Provide the (x, y) coordinate of the cell's center where the given text is located.  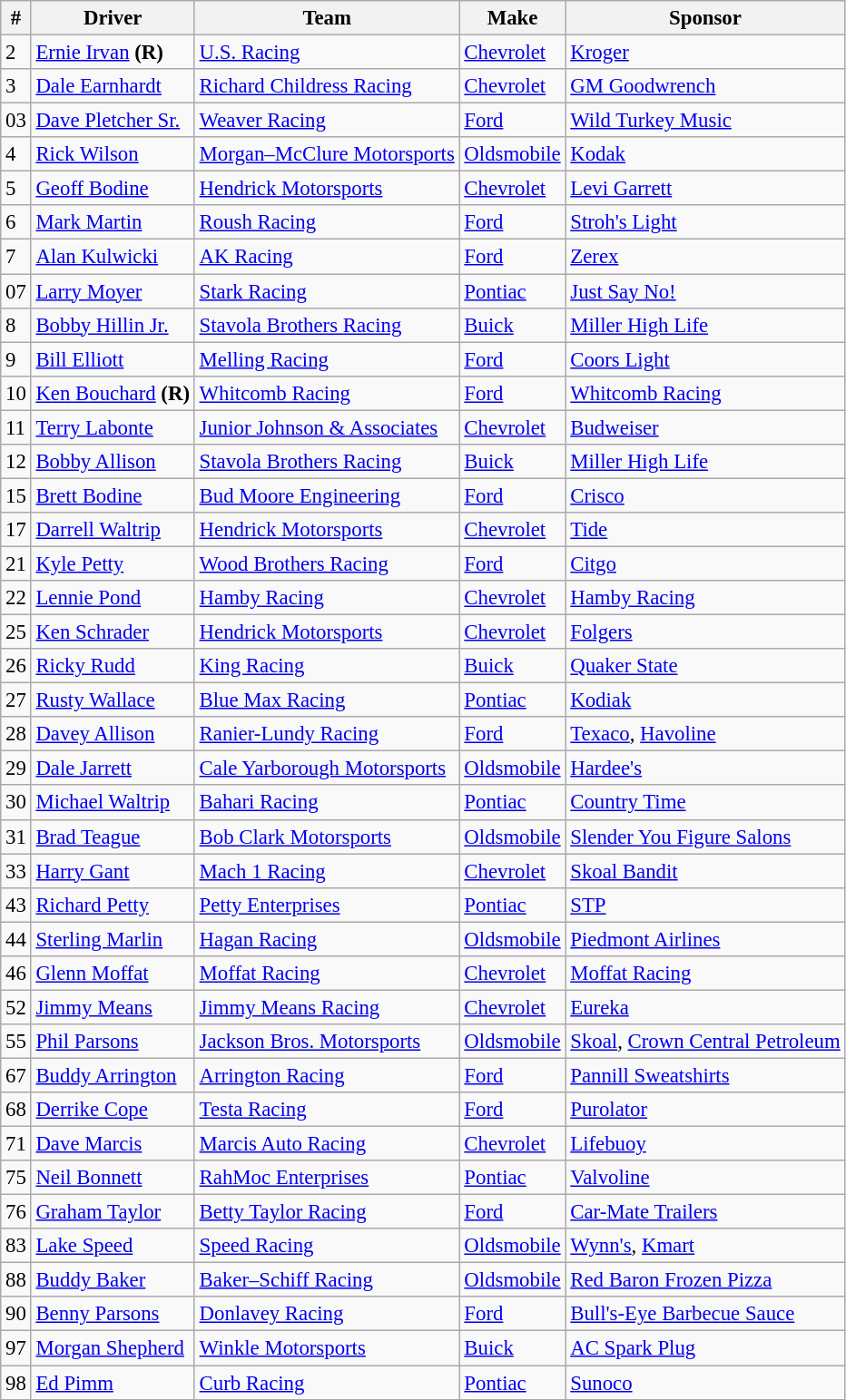
Buddy Baker (113, 1280)
Buddy Arrington (113, 1075)
Pannill Sweatshirts (705, 1075)
6 (16, 222)
Kroger (705, 53)
22 (16, 598)
Lifebuoy (705, 1144)
Glenn Moffat (113, 974)
Zerex (705, 257)
Testa Racing (327, 1110)
30 (16, 803)
Weaver Racing (327, 121)
Baker–Schiff Racing (327, 1280)
Hardee's (705, 769)
Mach 1 Racing (327, 871)
Budweiser (705, 427)
Car-Mate Trailers (705, 1212)
97 (16, 1348)
Benny Parsons (113, 1315)
GM Goodwrench (705, 86)
Curb Racing (327, 1383)
Blue Max Racing (327, 700)
71 (16, 1144)
Lennie Pond (113, 598)
Kodak (705, 154)
Morgan–McClure Motorsports (327, 154)
90 (16, 1315)
Ken Bouchard (R) (113, 393)
Stark Racing (327, 291)
46 (16, 974)
U.S. Racing (327, 53)
Richard Childress Racing (327, 86)
Richard Petty (113, 905)
Dave Pletcher Sr. (113, 121)
Kodiak (705, 700)
11 (16, 427)
Rick Wilson (113, 154)
67 (16, 1075)
Ricky Rudd (113, 666)
27 (16, 700)
# (16, 18)
Winkle Motorsports (327, 1348)
Bull's-Eye Barbecue Sauce (705, 1315)
Sponsor (705, 18)
Ernie Irvan (R) (113, 53)
3 (16, 86)
RahMoc Enterprises (327, 1178)
7 (16, 257)
Skoal Bandit (705, 871)
75 (16, 1178)
Eureka (705, 1007)
Country Time (705, 803)
2 (16, 53)
Harry Gant (113, 871)
88 (16, 1280)
Mark Martin (113, 222)
Bob Clark Motorsports (327, 837)
9 (16, 359)
Ranier-Lundy Racing (327, 734)
Levi Garrett (705, 189)
83 (16, 1246)
Jackson Bros. Motorsports (327, 1042)
Wynn's, Kmart (705, 1246)
King Racing (327, 666)
Alan Kulwicki (113, 257)
4 (16, 154)
Wild Turkey Music (705, 121)
Bahari Racing (327, 803)
Valvoline (705, 1178)
Speed Racing (327, 1246)
Citgo (705, 563)
Neil Bonnett (113, 1178)
Quaker State (705, 666)
Lake Speed (113, 1246)
76 (16, 1212)
98 (16, 1383)
Michael Waltrip (113, 803)
Stroh's Light (705, 222)
Phil Parsons (113, 1042)
Marcis Auto Racing (327, 1144)
Junior Johnson & Associates (327, 427)
12 (16, 462)
Bobby Allison (113, 462)
Make (512, 18)
10 (16, 393)
Wood Brothers Racing (327, 563)
Geoff Bodine (113, 189)
Texaco, Havoline (705, 734)
Dale Earnhardt (113, 86)
Sunoco (705, 1383)
Jimmy Means Racing (327, 1007)
Sterling Marlin (113, 939)
26 (16, 666)
17 (16, 530)
Jimmy Means (113, 1007)
5 (16, 189)
Ken Schrader (113, 632)
55 (16, 1042)
Hagan Racing (327, 939)
Melling Racing (327, 359)
Bud Moore Engineering (327, 495)
Brad Teague (113, 837)
Just Say No! (705, 291)
Darrell Waltrip (113, 530)
03 (16, 121)
Bobby Hillin Jr. (113, 325)
Cale Yarborough Motorsports (327, 769)
07 (16, 291)
STP (705, 905)
Betty Taylor Racing (327, 1212)
Folgers (705, 632)
52 (16, 1007)
29 (16, 769)
Donlavey Racing (327, 1315)
Crisco (705, 495)
8 (16, 325)
Dale Jarrett (113, 769)
Graham Taylor (113, 1212)
Morgan Shepherd (113, 1348)
Bill Elliott (113, 359)
Davey Allison (113, 734)
Dave Marcis (113, 1144)
Rusty Wallace (113, 700)
Purolator (705, 1110)
44 (16, 939)
28 (16, 734)
Arrington Racing (327, 1075)
Ed Pimm (113, 1383)
Derrike Cope (113, 1110)
43 (16, 905)
Team (327, 18)
Driver (113, 18)
Terry Labonte (113, 427)
Roush Racing (327, 222)
21 (16, 563)
25 (16, 632)
Brett Bodine (113, 495)
Slender You Figure Salons (705, 837)
Kyle Petty (113, 563)
Larry Moyer (113, 291)
AK Racing (327, 257)
Red Baron Frozen Pizza (705, 1280)
Coors Light (705, 359)
Tide (705, 530)
33 (16, 871)
Petty Enterprises (327, 905)
Skoal, Crown Central Petroleum (705, 1042)
31 (16, 837)
Piedmont Airlines (705, 939)
15 (16, 495)
68 (16, 1110)
AC Spark Plug (705, 1348)
